Search for the cell housing the specified text and yield its (X, Y) center coordinate. 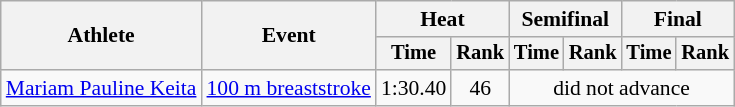
Mariam Pauline Keita (102, 88)
46 (480, 88)
Final (677, 19)
Event (288, 36)
Semifinal (565, 19)
Athlete (102, 36)
did not advance (622, 88)
Heat (442, 19)
1:30.40 (414, 88)
100 m breaststroke (288, 88)
